Extract the (X, Y) coordinate from the center of the cell holding the provided text.  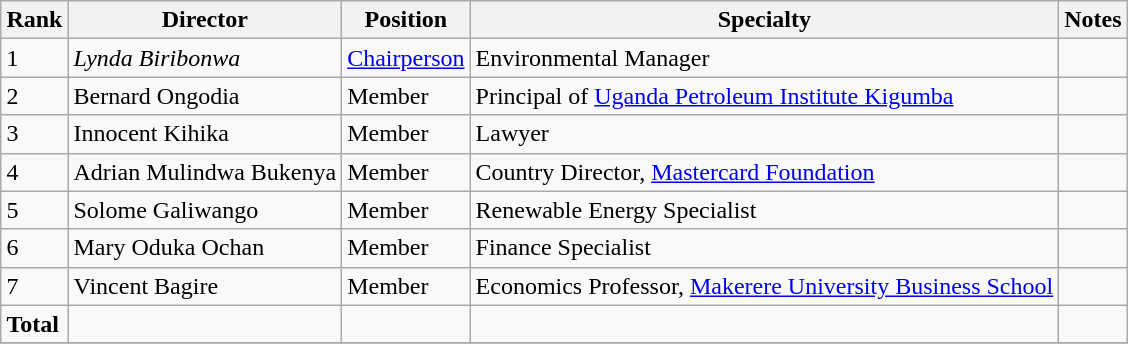
Solome Galiwango (205, 210)
Total (34, 324)
Chairperson (406, 58)
Lynda Biribonwa (205, 58)
Director (205, 20)
Environmental Manager (764, 58)
Notes (1093, 20)
Bernard Ongodia (205, 96)
Finance Specialist (764, 248)
6 (34, 248)
Rank (34, 20)
5 (34, 210)
Adrian Mulindwa Bukenya (205, 172)
Innocent Kihika (205, 134)
Vincent Bagire (205, 286)
Principal of Uganda Petroleum Institute Kigumba (764, 96)
Position (406, 20)
Lawyer (764, 134)
7 (34, 286)
2 (34, 96)
Mary Oduka Ochan (205, 248)
Country Director, Mastercard Foundation (764, 172)
3 (34, 134)
Specialty (764, 20)
1 (34, 58)
4 (34, 172)
Renewable Energy Specialist (764, 210)
Economics Professor, Makerere University Business School (764, 286)
